Capture the cell that displays the provided text and extract its [x, y] central coordinate. 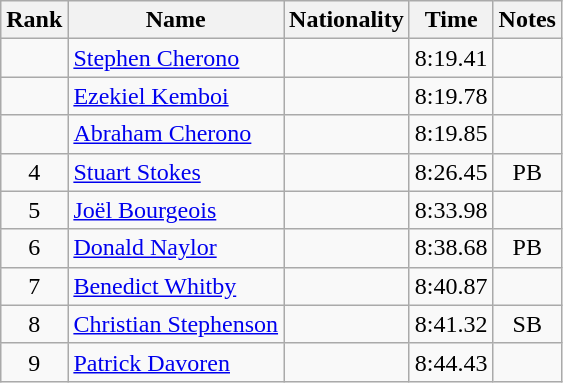
8:19.41 [451, 58]
9 [34, 362]
8:19.85 [451, 134]
Notes [527, 20]
Donald Naylor [176, 248]
5 [34, 210]
Stuart Stokes [176, 172]
Benedict Whitby [176, 286]
Stephen Cherono [176, 58]
7 [34, 286]
Patrick Davoren [176, 362]
8 [34, 324]
Time [451, 20]
Ezekiel Kemboi [176, 96]
8:19.78 [451, 96]
Joël Bourgeois [176, 210]
8:41.32 [451, 324]
Nationality [347, 20]
Rank [34, 20]
8:33.98 [451, 210]
6 [34, 248]
Name [176, 20]
8:38.68 [451, 248]
SB [527, 324]
8:44.43 [451, 362]
8:26.45 [451, 172]
Christian Stephenson [176, 324]
8:40.87 [451, 286]
Abraham Cherono [176, 134]
4 [34, 172]
